Search for the cell housing the specified text and yield its (X, Y) center coordinate. 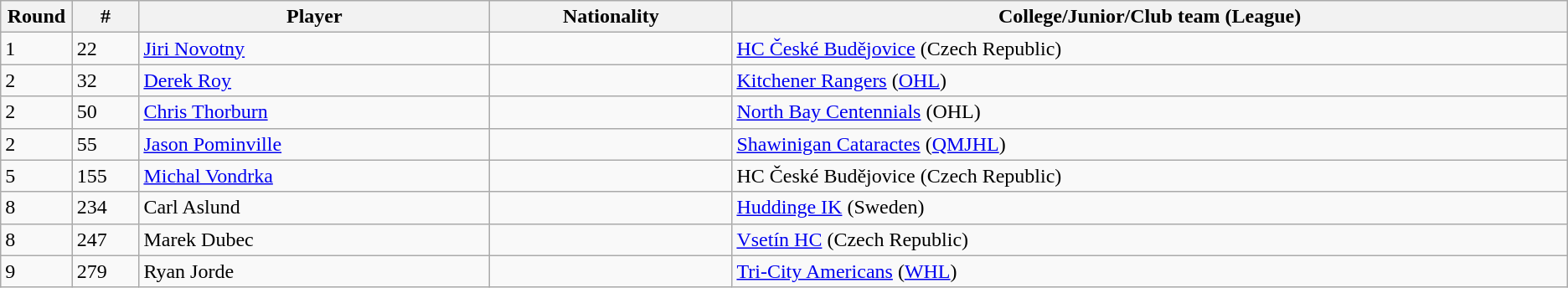
Huddinge IK (Sweden) (1149, 208)
Round (37, 17)
32 (106, 80)
Carl Aslund (315, 208)
Chris Thorburn (315, 112)
234 (106, 208)
Derek Roy (315, 80)
Vsetín HC (Czech Republic) (1149, 239)
279 (106, 271)
9 (37, 271)
1 (37, 49)
# (106, 17)
Jiri Novotny (315, 49)
North Bay Centennials (OHL) (1149, 112)
22 (106, 49)
50 (106, 112)
Marek Dubec (315, 239)
247 (106, 239)
5 (37, 176)
Nationality (611, 17)
Tri-City Americans (WHL) (1149, 271)
Player (315, 17)
College/Junior/Club team (League) (1149, 17)
Shawinigan Cataractes (QMJHL) (1149, 144)
Kitchener Rangers (OHL) (1149, 80)
Jason Pominville (315, 144)
Ryan Jorde (315, 271)
155 (106, 176)
55 (106, 144)
Michal Vondrka (315, 176)
